Output the (X, Y) coordinate of the center of the cell containing the given text.  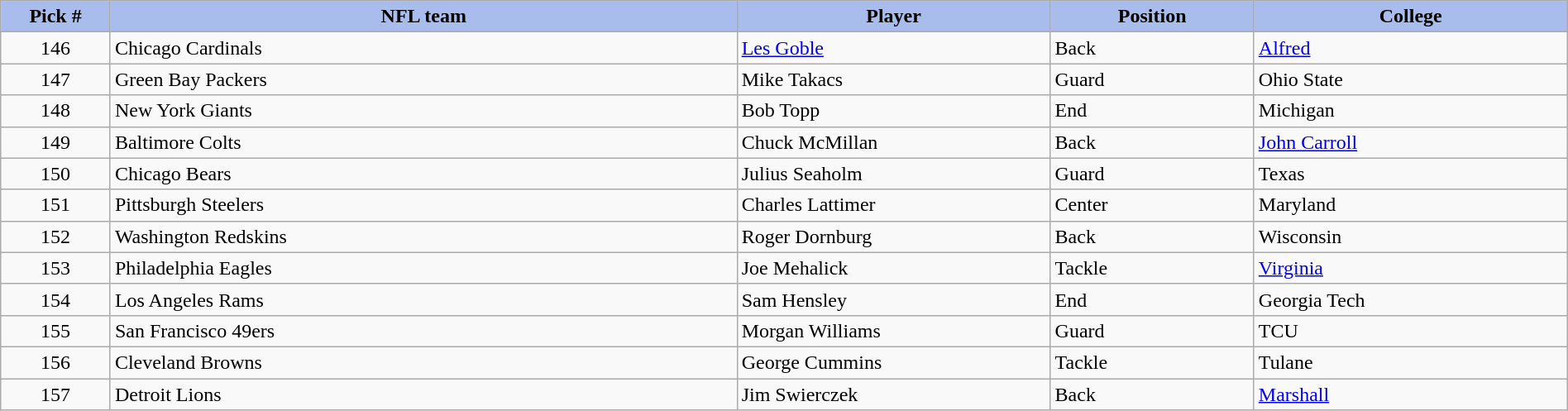
Maryland (1411, 205)
153 (56, 268)
Alfred (1411, 48)
Jim Swierczek (893, 394)
Chicago Bears (423, 174)
Charles Lattimer (893, 205)
Virginia (1411, 268)
Michigan (1411, 111)
Sam Hensley (893, 299)
Joe Mehalick (893, 268)
Ohio State (1411, 79)
Pick # (56, 17)
TCU (1411, 331)
Wisconsin (1411, 237)
147 (56, 79)
155 (56, 331)
148 (56, 111)
152 (56, 237)
Center (1152, 205)
Washington Redskins (423, 237)
Bob Topp (893, 111)
Pittsburgh Steelers (423, 205)
NFL team (423, 17)
Cleveland Browns (423, 362)
Detroit Lions (423, 394)
Les Goble (893, 48)
San Francisco 49ers (423, 331)
151 (56, 205)
154 (56, 299)
149 (56, 142)
Baltimore Colts (423, 142)
Tulane (1411, 362)
156 (56, 362)
John Carroll (1411, 142)
Green Bay Packers (423, 79)
Chicago Cardinals (423, 48)
Position (1152, 17)
George Cummins (893, 362)
Georgia Tech (1411, 299)
150 (56, 174)
Chuck McMillan (893, 142)
Morgan Williams (893, 331)
Texas (1411, 174)
146 (56, 48)
Marshall (1411, 394)
College (1411, 17)
Mike Takacs (893, 79)
Philadelphia Eagles (423, 268)
157 (56, 394)
Los Angeles Rams (423, 299)
Julius Seaholm (893, 174)
Player (893, 17)
New York Giants (423, 111)
Roger Dornburg (893, 237)
